Return the [X, Y] coordinate for the center point of the cell that contains the specified text.  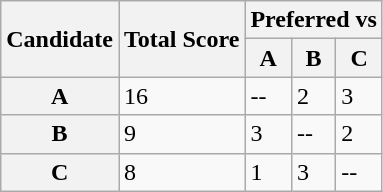
9 [181, 134]
1 [268, 172]
16 [181, 96]
Total Score [181, 39]
Preferred vs [314, 20]
8 [181, 172]
Candidate [60, 39]
